Pinpoint the cell where the given text exists, returning its [x, y] midpoint coordinate. 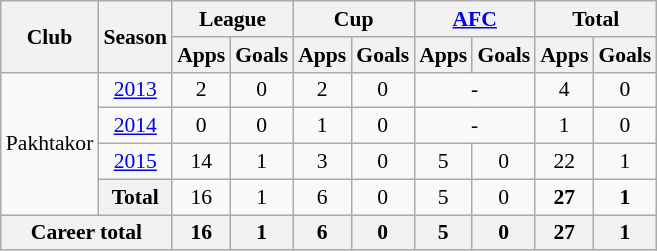
AFC [474, 19]
Season [135, 36]
Career total [86, 233]
League [232, 19]
2014 [135, 126]
14 [201, 162]
2013 [135, 90]
3 [322, 162]
Pakhtakor [50, 143]
Cup [354, 19]
Club [50, 36]
2015 [135, 162]
22 [564, 162]
4 [564, 90]
